Locate the cell with the specified text and output its (x, y) center coordinate. 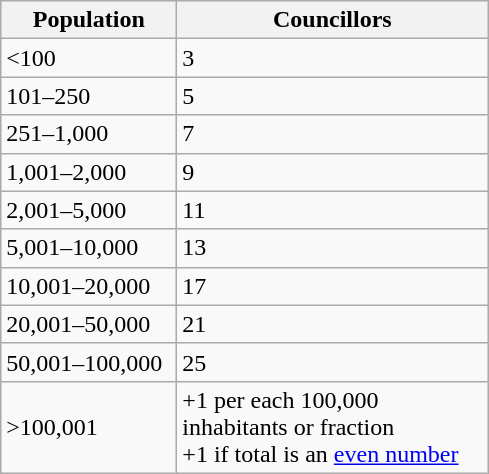
Councillors (332, 20)
5,001–10,000 (89, 248)
25 (332, 362)
>100,001 (89, 427)
5 (332, 96)
101–250 (89, 96)
13 (332, 248)
17 (332, 286)
Population (89, 20)
21 (332, 324)
10,001–20,000 (89, 286)
9 (332, 172)
50,001–100,000 (89, 362)
11 (332, 210)
251–1,000 (89, 134)
<100 (89, 58)
+1 per each 100,000 inhabitants or fraction+1 if total is an even number (332, 427)
7 (332, 134)
2,001–5,000 (89, 210)
20,001–50,000 (89, 324)
1,001–2,000 (89, 172)
3 (332, 58)
